Provide the [X, Y] coordinate of the cell's center where the given text is located.  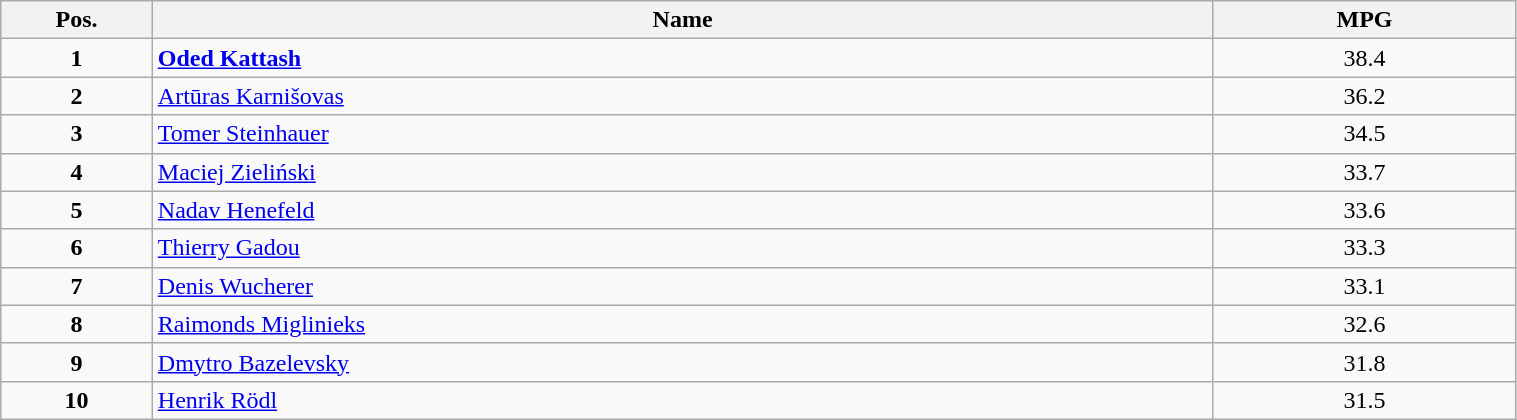
10 [77, 400]
Name [682, 20]
38.4 [1364, 58]
33.6 [1364, 210]
Henrik Rödl [682, 400]
7 [77, 286]
5 [77, 210]
Nadav Henefeld [682, 210]
MPG [1364, 20]
Maciej Zieliński [682, 172]
Denis Wucherer [682, 286]
Pos. [77, 20]
33.1 [1364, 286]
31.8 [1364, 362]
Dmytro Bazelevsky [682, 362]
33.3 [1364, 248]
33.7 [1364, 172]
34.5 [1364, 134]
Oded Kattash [682, 58]
Thierry Gadou [682, 248]
36.2 [1364, 96]
1 [77, 58]
32.6 [1364, 324]
6 [77, 248]
3 [77, 134]
8 [77, 324]
Tomer Steinhauer [682, 134]
31.5 [1364, 400]
4 [77, 172]
2 [77, 96]
9 [77, 362]
Raimonds Miglinieks [682, 324]
Artūras Karnišovas [682, 96]
